Extract the (X, Y) coordinate from the center of the cell holding the provided text.  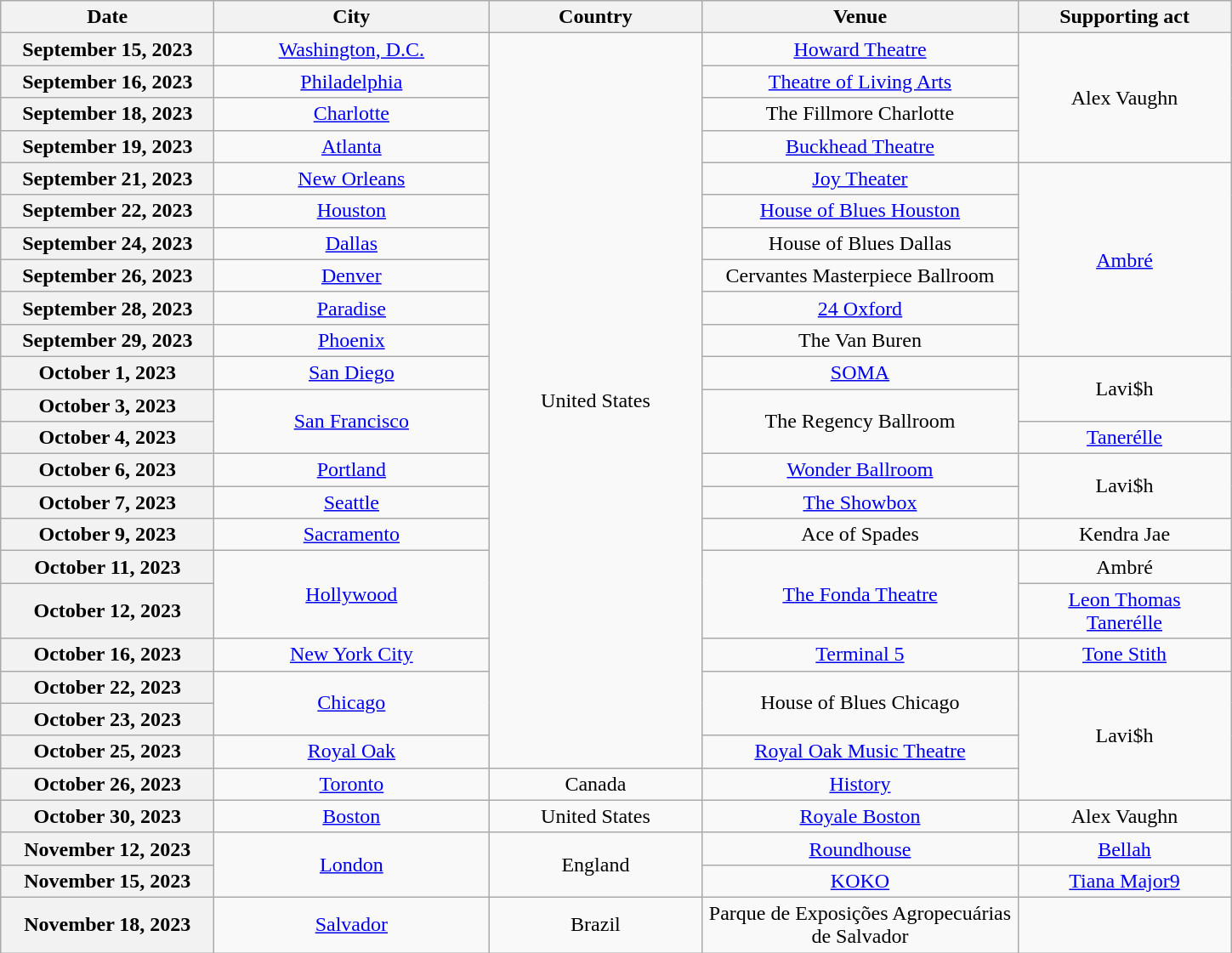
London (352, 865)
Cervantes Masterpiece Ballroom (860, 275)
Houston (352, 211)
Country (595, 17)
Bellah (1124, 848)
October 1, 2023 (107, 372)
October 25, 2023 (107, 752)
Date (107, 17)
San Diego (352, 372)
Philadelphia (352, 82)
Royal Oak Music Theatre (860, 752)
Canada (595, 784)
October 11, 2023 (107, 567)
SOMA (860, 372)
September 29, 2023 (107, 340)
The Showbox (860, 502)
Wonder Ballroom (860, 470)
Boston (352, 816)
September 26, 2023 (107, 275)
Supporting act (1124, 17)
Kendra Jae (1124, 535)
The Fillmore Charlotte (860, 114)
Royale Boston (860, 816)
The Fonda Theatre (860, 595)
Charlotte (352, 114)
October 22, 2023 (107, 687)
House of Blues Chicago (860, 703)
Dallas (352, 243)
Washington, D.C. (352, 49)
September 22, 2023 (107, 211)
October 7, 2023 (107, 502)
Denver (352, 275)
September 24, 2023 (107, 243)
October 16, 2023 (107, 655)
Howard Theatre (860, 49)
City (352, 17)
October 9, 2023 (107, 535)
Paradise (352, 308)
Brazil (595, 925)
Tanerélle (1124, 438)
November 12, 2023 (107, 848)
San Francisco (352, 422)
Ace of Spades (860, 535)
Portland (352, 470)
New York City (352, 655)
October 6, 2023 (107, 470)
House of Blues Houston (860, 211)
Atlanta (352, 146)
New Orleans (352, 179)
The Regency Ballroom (860, 422)
Phoenix (352, 340)
October 26, 2023 (107, 784)
Tone Stith (1124, 655)
24 Oxford (860, 308)
Parque de Exposições Agropecuárias de Salvador (860, 925)
Terminal 5 (860, 655)
October 3, 2023 (107, 406)
Royal Oak (352, 752)
Sacramento (352, 535)
The Van Buren (860, 340)
Leon ThomasTanerélle (1124, 610)
Theatre of Living Arts (860, 82)
November 15, 2023 (107, 881)
Joy Theater (860, 179)
September 16, 2023 (107, 82)
Buckhead Theatre (860, 146)
Salvador (352, 925)
October 12, 2023 (107, 610)
September 28, 2023 (107, 308)
KOKO (860, 881)
Venue (860, 17)
September 18, 2023 (107, 114)
Roundhouse (860, 848)
House of Blues Dallas (860, 243)
Tiana Major9 (1124, 881)
November 18, 2023 (107, 925)
September 15, 2023 (107, 49)
Toronto (352, 784)
History (860, 784)
September 19, 2023 (107, 146)
Hollywood (352, 595)
October 4, 2023 (107, 438)
October 23, 2023 (107, 719)
Chicago (352, 703)
Seattle (352, 502)
England (595, 865)
September 21, 2023 (107, 179)
October 30, 2023 (107, 816)
